Locate the cell with the specified text and output its (X, Y) center coordinate. 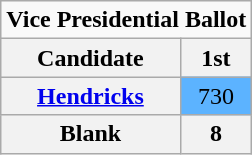
Blank (90, 134)
8 (216, 134)
730 (216, 96)
Hendricks (90, 96)
1st (216, 58)
Candidate (90, 58)
Vice Presidential Ballot (126, 20)
